Return (X, Y) of the center of cell containing provided text 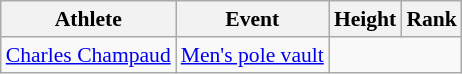
Event (252, 19)
Rank (432, 19)
Athlete (88, 19)
Charles Champaud (88, 55)
Men's pole vault (252, 55)
Height (365, 19)
